For the text-containing cell, return its midpoint in (X, Y) coordinate format. 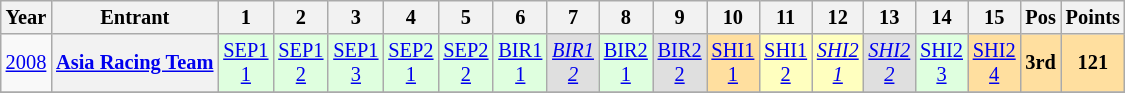
SEP21 (410, 63)
BIR11 (520, 63)
Points (1093, 17)
11 (786, 17)
SEP11 (246, 63)
SEP22 (466, 63)
121 (1093, 63)
10 (734, 17)
SEP13 (356, 63)
3 (356, 17)
SHI21 (838, 63)
5 (466, 17)
2 (300, 17)
12 (838, 17)
Asia Racing Team (134, 63)
4 (410, 17)
SHI11 (734, 63)
3rd (1041, 63)
1 (246, 17)
13 (890, 17)
BIR12 (573, 63)
BIR21 (626, 63)
15 (994, 17)
SEP12 (300, 63)
SHI12 (786, 63)
SHI23 (942, 63)
14 (942, 17)
7 (573, 17)
8 (626, 17)
2008 (26, 63)
SHI24 (994, 63)
SHI22 (890, 63)
BIR22 (680, 63)
Pos (1041, 17)
6 (520, 17)
Year (26, 17)
9 (680, 17)
Entrant (134, 17)
